Provide the (x, y) coordinate of the cell's center where the given text is located.  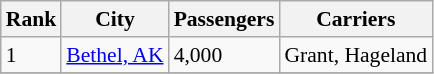
Bethel, AK (114, 55)
4,000 (224, 55)
Passengers (224, 19)
Grant, Hageland (356, 55)
City (114, 19)
Carriers (356, 19)
1 (32, 55)
Rank (32, 19)
